Scan for the cell matching the given text and deliver its [X, Y] coordinate at center. 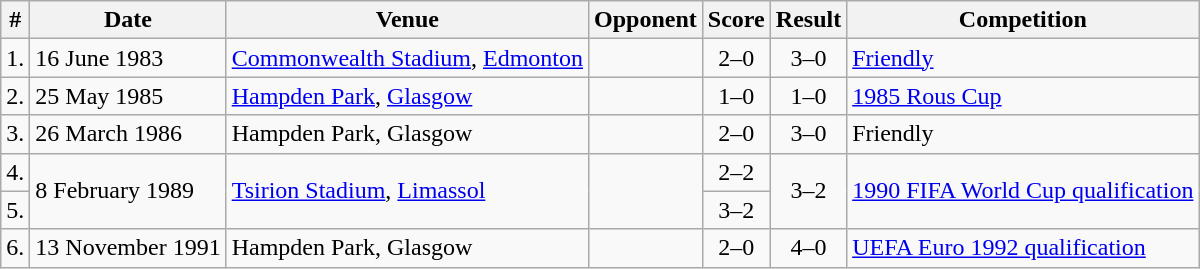
2. [16, 96]
UEFA Euro 1992 qualification [1023, 248]
Score [736, 20]
Commonwealth Stadium, Edmonton [407, 58]
1985 Rous Cup [1023, 96]
1. [16, 58]
5. [16, 210]
2–2 [736, 172]
26 March 1986 [128, 134]
Date [128, 20]
3. [16, 134]
Competition [1023, 20]
1990 FIFA World Cup qualification [1023, 191]
Result [808, 20]
13 November 1991 [128, 248]
16 June 1983 [128, 58]
8 February 1989 [128, 191]
25 May 1985 [128, 96]
Tsirion Stadium, Limassol [407, 191]
4–0 [808, 248]
4. [16, 172]
6. [16, 248]
# [16, 20]
Venue [407, 20]
Opponent [646, 20]
